Extract the (X, Y) coordinate from the center of the cell holding the provided text.  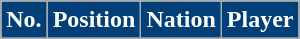
Nation (181, 20)
Position (94, 20)
No. (24, 20)
Player (260, 20)
